Return the (X, Y) coordinate for the center point of the cell that contains the specified text.  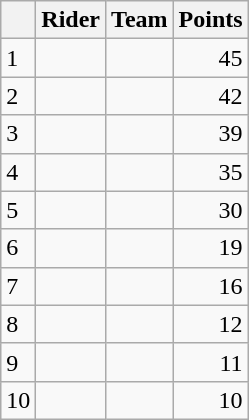
5 (18, 210)
19 (210, 248)
3 (18, 134)
11 (210, 362)
12 (210, 324)
Points (210, 20)
30 (210, 210)
Team (140, 20)
35 (210, 172)
2 (18, 96)
42 (210, 96)
16 (210, 286)
4 (18, 172)
45 (210, 58)
8 (18, 324)
6 (18, 248)
39 (210, 134)
9 (18, 362)
Rider (71, 20)
7 (18, 286)
1 (18, 58)
